Search for the cell housing the specified text and yield its [X, Y] center coordinate. 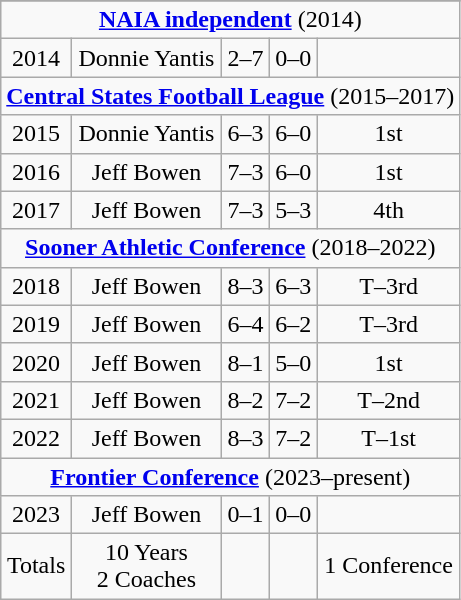
2022 [36, 438]
6–2 [293, 324]
Frontier Conference (2023–present) [230, 477]
2020 [36, 362]
NAIA independent (2014) [230, 20]
10 Years 2 Coaches [146, 566]
8–2 [245, 400]
T–1st [388, 438]
1 Conference [388, 566]
5–0 [293, 362]
2–7 [245, 58]
2015 [36, 134]
6–4 [245, 324]
2019 [36, 324]
5–3 [293, 210]
Central States Football League (2015–2017) [230, 96]
2018 [36, 286]
2023 [36, 515]
2014 [36, 58]
2017 [36, 210]
T–2nd [388, 400]
4th [388, 210]
2016 [36, 172]
2021 [36, 400]
8–1 [245, 362]
Totals [36, 566]
Sooner Athletic Conference (2018–2022) [230, 248]
0–1 [245, 515]
